Scan for the cell matching the given text and deliver its [x, y] coordinate at center. 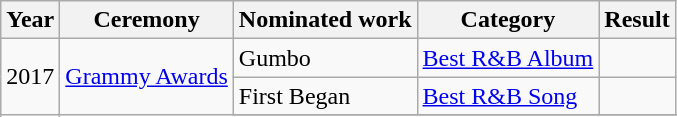
Best R&B Album [508, 58]
Nominated work [325, 20]
2017 [30, 77]
Category [508, 20]
Ceremony [147, 20]
Grammy Awards [147, 77]
First Began [325, 96]
Year [30, 20]
Result [637, 20]
Gumbo [325, 58]
Best R&B Song [508, 96]
